Determine the [X, Y] coordinate at the center of the cell enclosing the given text.  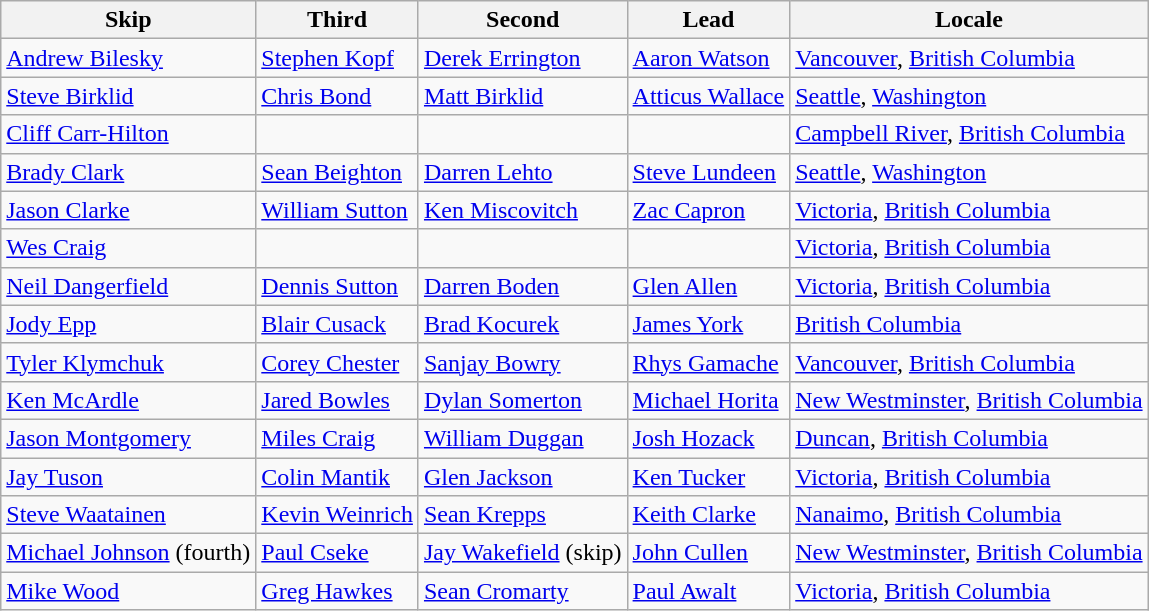
Atticus Wallace [708, 96]
Miles Craig [338, 438]
Duncan, British Columbia [969, 438]
Colin Mantik [338, 477]
Paul Awalt [708, 591]
Jared Bowles [338, 400]
Jody Epp [128, 324]
Glen Jackson [522, 477]
Steve Lundeen [708, 172]
Darren Lehto [522, 172]
Brad Kocurek [522, 324]
Locale [969, 20]
Blair Cusack [338, 324]
Matt Birklid [522, 96]
Cliff Carr-Hilton [128, 134]
Derek Errington [522, 58]
Neil Dangerfield [128, 286]
Sean Beighton [338, 172]
Michael Johnson (fourth) [128, 553]
Stephen Kopf [338, 58]
John Cullen [708, 553]
Skip [128, 20]
Steve Waatainen [128, 515]
Nanaimo, British Columbia [969, 515]
Ken McArdle [128, 400]
Jay Tuson [128, 477]
William Duggan [522, 438]
Sanjay Bowry [522, 362]
Jay Wakefield (skip) [522, 553]
Lead [708, 20]
Michael Horita [708, 400]
Dylan Somerton [522, 400]
Campbell River, British Columbia [969, 134]
Glen Allen [708, 286]
Tyler Klymchuk [128, 362]
Third [338, 20]
Brady Clark [128, 172]
Darren Boden [522, 286]
Sean Cromarty [522, 591]
Jason Clarke [128, 210]
Wes Craig [128, 248]
James York [708, 324]
Josh Hozack [708, 438]
Jason Montgomery [128, 438]
Greg Hawkes [338, 591]
Corey Chester [338, 362]
Paul Cseke [338, 553]
Ken Tucker [708, 477]
Ken Miscovitch [522, 210]
Aaron Watson [708, 58]
British Columbia [969, 324]
Andrew Bilesky [128, 58]
Mike Wood [128, 591]
William Sutton [338, 210]
Dennis Sutton [338, 286]
Steve Birklid [128, 96]
Chris Bond [338, 96]
Sean Krepps [522, 515]
Keith Clarke [708, 515]
Second [522, 20]
Zac Capron [708, 210]
Kevin Weinrich [338, 515]
Rhys Gamache [708, 362]
